Extract the (x, y) coordinate from the center of the cell holding the provided text.  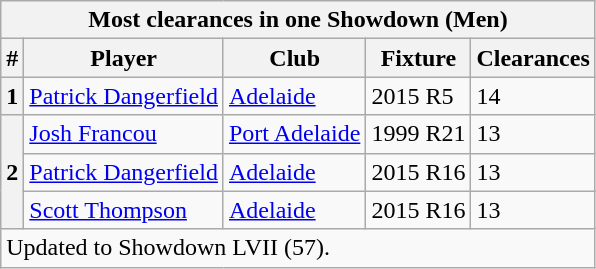
Fixture (418, 58)
14 (533, 96)
2015 R5 (418, 96)
Port Adelaide (294, 134)
Player (124, 58)
2 (12, 172)
1999 R21 (418, 134)
Updated to Showdown LVII (57). (298, 248)
Josh Francou (124, 134)
1 (12, 96)
# (12, 58)
Club (294, 58)
Scott Thompson (124, 210)
Most clearances in one Showdown (Men) (298, 20)
Clearances (533, 58)
